Detect which cell encompasses the target text, then output its [x, y] center coordinate. 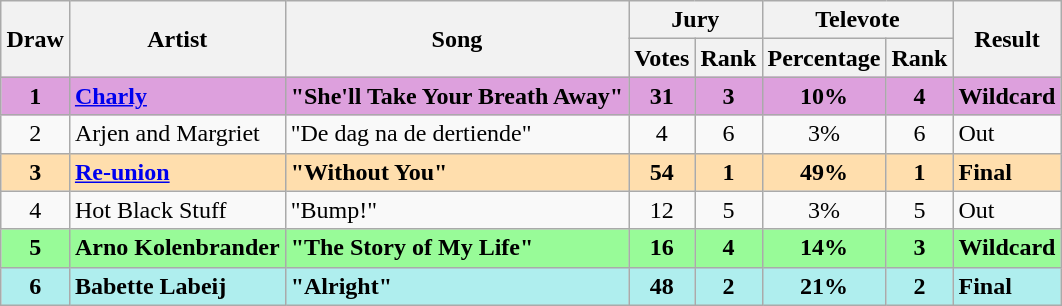
Result [1007, 39]
Votes [662, 58]
"She'll Take Your Breath Away" [457, 96]
Televote [858, 20]
"Alright" [457, 286]
Charly [177, 96]
21% [824, 286]
"The Story of My Life" [457, 248]
10% [824, 96]
Draw [35, 39]
49% [824, 172]
31 [662, 96]
Song [457, 39]
"Bump!" [457, 210]
54 [662, 172]
16 [662, 248]
14% [824, 248]
Hot Black Stuff [177, 210]
"De dag na de dertiende" [457, 134]
Jury [696, 20]
Artist [177, 39]
12 [662, 210]
48 [662, 286]
"Without You" [457, 172]
Arjen and Margriet [177, 134]
Percentage [824, 58]
Re-union [177, 172]
Babette Labeij [177, 286]
Arno Kolenbrander [177, 248]
